Output the (X, Y) coordinate of the center of the cell containing the given text.  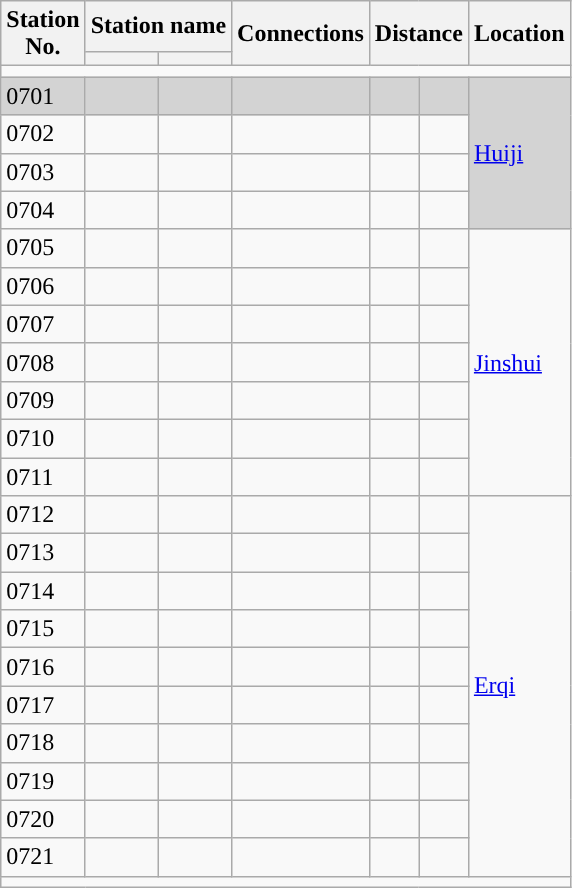
0706 (43, 286)
Connections (301, 34)
0714 (43, 591)
0702 (43, 134)
0708 (43, 362)
0721 (43, 857)
0711 (43, 477)
Erqi (519, 686)
0704 (43, 210)
0716 (43, 667)
0701 (43, 96)
Distance (418, 34)
Huiji (519, 153)
Jinshui (519, 362)
0715 (43, 629)
0705 (43, 248)
Location (519, 34)
0709 (43, 400)
0713 (43, 553)
StationNo. (43, 34)
Station name (158, 26)
0720 (43, 819)
0703 (43, 172)
0707 (43, 324)
0712 (43, 515)
0717 (43, 705)
0719 (43, 781)
0718 (43, 743)
0710 (43, 438)
